Search for the cell housing the specified text and yield its (X, Y) center coordinate. 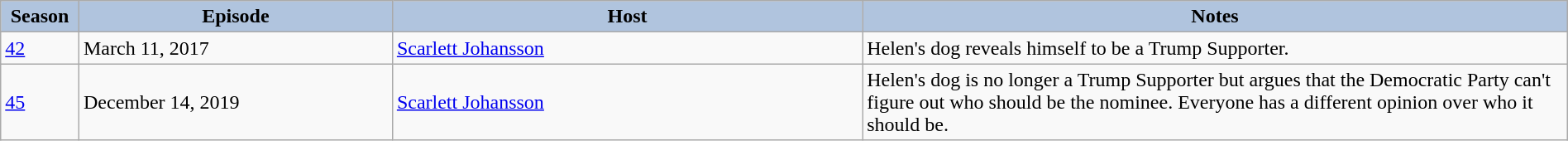
Host (627, 17)
Season (40, 17)
December 14, 2019 (235, 102)
42 (40, 48)
Helen's dog reveals himself to be a Trump Supporter. (1216, 48)
45 (40, 102)
Episode (235, 17)
March 11, 2017 (235, 48)
Notes (1216, 17)
